Scan for the cell matching the given text and deliver its [X, Y] coordinate at center. 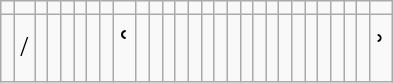
ʾ [381, 48]
/ [24, 48]
ʿ [124, 48]
